Scan for the cell matching the given text and deliver its [X, Y] coordinate at center. 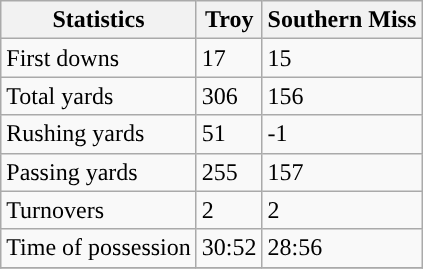
Passing yards [99, 172]
Rushing yards [99, 134]
255 [229, 172]
-1 [342, 134]
Troy [229, 20]
Turnovers [99, 210]
15 [342, 58]
Total yards [99, 96]
51 [229, 134]
Statistics [99, 20]
157 [342, 172]
28:56 [342, 248]
156 [342, 96]
17 [229, 58]
Southern Miss [342, 20]
30:52 [229, 248]
Time of possession [99, 248]
306 [229, 96]
First downs [99, 58]
